Return the (X, Y) coordinate for the center point of the cell that contains the specified text.  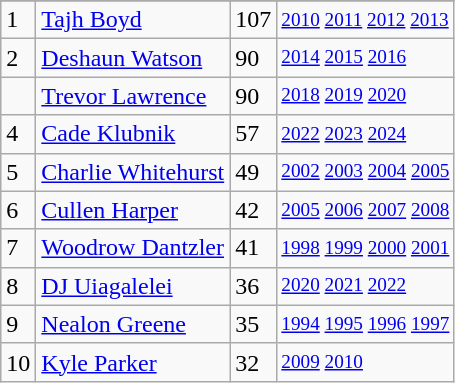
Woodrow Dantzler (133, 248)
107 (254, 20)
2002 2003 2004 2005 (366, 172)
8 (18, 286)
Kyle Parker (133, 362)
Cullen Harper (133, 210)
5 (18, 172)
1994 1995 1996 1997 (366, 324)
1 (18, 20)
41 (254, 248)
Charlie Whitehurst (133, 172)
2018 2019 2020 (366, 96)
6 (18, 210)
10 (18, 362)
9 (18, 324)
42 (254, 210)
2010 2011 2012 2013 (366, 20)
1998 1999 2000 2001 (366, 248)
35 (254, 324)
36 (254, 286)
4 (18, 134)
Nealon Greene (133, 324)
57 (254, 134)
Cade Klubnik (133, 134)
Trevor Lawrence (133, 96)
7 (18, 248)
2 (18, 58)
2005 2006 2007 2008 (366, 210)
DJ Uiagalelei (133, 286)
49 (254, 172)
Tajh Boyd (133, 20)
32 (254, 362)
2009 2010 (366, 362)
2022 2023 2024 (366, 134)
Deshaun Watson (133, 58)
2014 2015 2016 (366, 58)
2020 2021 2022 (366, 286)
